Scan for the cell matching the given text and deliver its [x, y] coordinate at center. 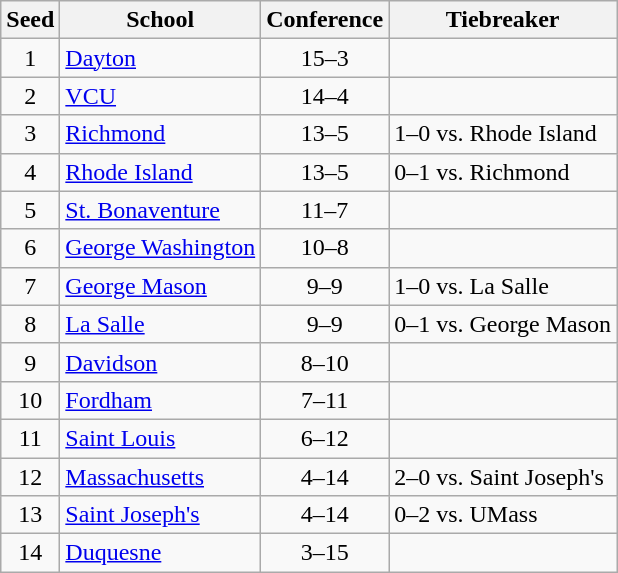
14–4 [325, 96]
6 [30, 248]
3–15 [325, 553]
13 [30, 515]
12 [30, 477]
0–2 vs. UMass [503, 515]
Rhode Island [160, 172]
6–12 [325, 438]
Saint Joseph's [160, 515]
14 [30, 553]
Davidson [160, 362]
St. Bonaventure [160, 210]
7–11 [325, 400]
Tiebreaker [503, 20]
George Washington [160, 248]
Conference [325, 20]
8–10 [325, 362]
8 [30, 324]
11 [30, 438]
1–0 vs. Rhode Island [503, 134]
2–0 vs. Saint Joseph's [503, 477]
School [160, 20]
4 [30, 172]
Saint Louis [160, 438]
Seed [30, 20]
9 [30, 362]
7 [30, 286]
Richmond [160, 134]
15–3 [325, 58]
La Salle [160, 324]
1 [30, 58]
2 [30, 96]
VCU [160, 96]
11–7 [325, 210]
1–0 vs. La Salle [503, 286]
Massachusetts [160, 477]
10–8 [325, 248]
George Mason [160, 286]
10 [30, 400]
Duquesne [160, 553]
3 [30, 134]
Dayton [160, 58]
0–1 vs. George Mason [503, 324]
0–1 vs. Richmond [503, 172]
Fordham [160, 400]
5 [30, 210]
